Return (X, Y) of the center of cell containing provided text 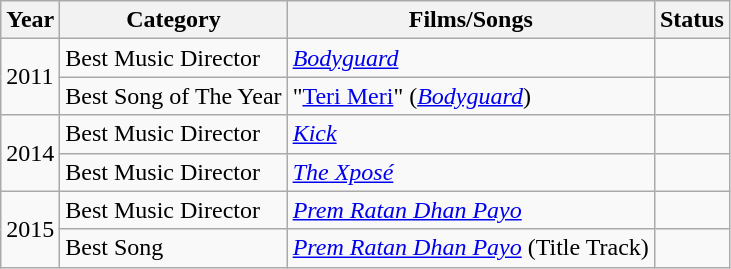
2014 (30, 153)
"Teri Meri" (Bodyguard) (470, 96)
Status (692, 20)
Year (30, 20)
Best Song of The Year (174, 96)
2011 (30, 77)
Category (174, 20)
Prem Ratan Dhan Payo (470, 210)
Bodyguard (470, 58)
Films/Songs (470, 20)
2015 (30, 229)
Kick (470, 134)
The Xposé (470, 172)
Prem Ratan Dhan Payo (Title Track) (470, 248)
Best Song (174, 248)
